Detect which cell encompasses the target text, then output its [X, Y] center coordinate. 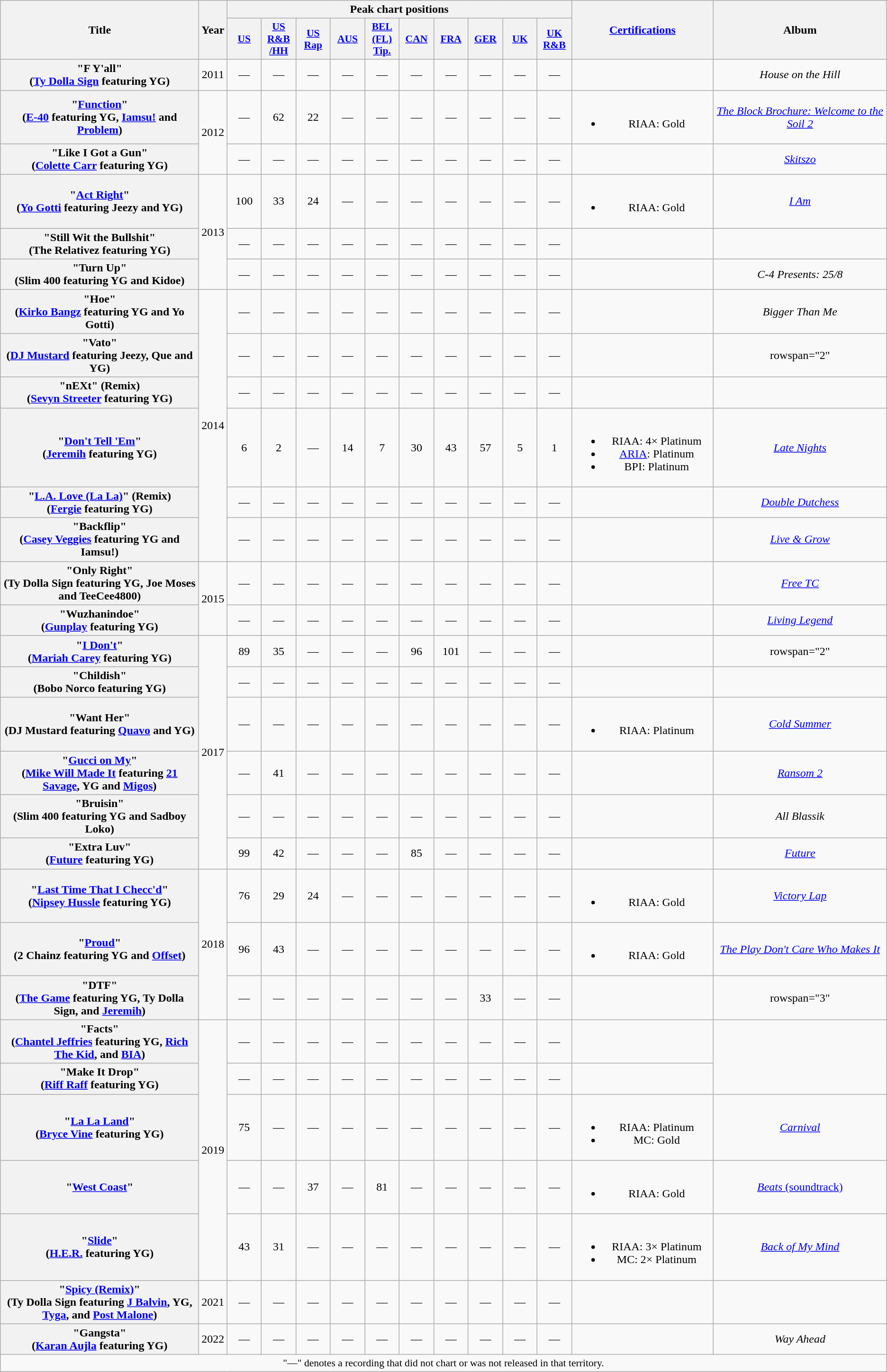
Year [213, 30]
"Hoe"(Kirko Bangz featuring YG and Yo Gotti) [100, 312]
2018 [213, 944]
"Proud"(2 Chainz featuring YG and Offset) [100, 949]
Album [800, 30]
22 [313, 117]
14 [348, 447]
Peak chart positions [399, 9]
"Childish"(Bobo Norco featuring YG) [100, 682]
AUS [348, 39]
Free TC [800, 583]
All Blassik [800, 816]
5 [520, 447]
Beats (soundtrack) [800, 1187]
2021 [213, 1302]
31 [279, 1247]
"—" denotes a recording that did not chart or was not released in that territory. [443, 1363]
"Want Her"(DJ Mustard featuring Quavo and YG) [100, 724]
2015 [213, 599]
UKR&B [554, 39]
"La La Land"(Bryce Vine featuring YG) [100, 1127]
USRap [313, 39]
C-4 Presents: 25/8 [800, 275]
I Am [800, 202]
62 [279, 117]
The Play Don't Care Who Makes It [800, 949]
99 [244, 853]
Ransom 2 [800, 773]
101 [451, 651]
100 [244, 202]
Double Dutchess [800, 502]
Victory Lap [800, 896]
1 [554, 447]
"Act Right"(Yo Gotti featuring Jeezy and YG) [100, 202]
RIAA: 4× PlatinumARIA: PlatinumBPI: Platinum [643, 447]
2011 [213, 75]
"Make It Drop"(Riff Raff featuring YG) [100, 1079]
"Still Wit the Bullshit"(The Relativez featuring YG) [100, 243]
"DTF"(The Game featuring YG, Ty Dolla Sign, and Jeremih) [100, 998]
"Facts"(Chantel Jeffries featuring YG, Rich The Kid, and BIA) [100, 1041]
Carnival [800, 1127]
2017 [213, 752]
2014 [213, 425]
USR&B/HH [279, 39]
"Extra Luv"(Future featuring YG) [100, 853]
Skitszo [800, 159]
US [244, 39]
"Function"(E-40 featuring YG, Iamsu! and Problem) [100, 117]
"Last Time That I Checc'd"(Nipsey Hussle featuring YG) [100, 896]
30 [417, 447]
"Don't Tell 'Em"(Jeremih featuring YG) [100, 447]
"Spicy (Remix)"(Ty Dolla Sign featuring J Balvin, YG, Tyga, and Post Malone) [100, 1302]
rowspan="3" [800, 998]
"L.A. Love (La La)" (Remix)(Fergie featuring YG) [100, 502]
"Gangsta"(Karan Aujla featuring YG) [100, 1339]
37 [313, 1187]
UK [520, 39]
"Wuzhanindoe"(Gunplay featuring YG) [100, 620]
RIAA: 3× PlatinumMC: 2× Platinum [643, 1247]
6 [244, 447]
Late Nights [800, 447]
"I Don't"(Mariah Carey featuring YG) [100, 651]
76 [244, 896]
Way Ahead [800, 1339]
Back of My Mind [800, 1247]
Living Legend [800, 620]
"Only Right"(Ty Dolla Sign featuring YG, Joe Moses and TeeCee4800) [100, 583]
Future [800, 853]
"Bruisin"(Slim 400 featuring YG and Sadboy Loko) [100, 816]
"Backflip"(Casey Veggies featuring YG and Iamsu!) [100, 539]
"Vato"(DJ Mustard featuring Jeezy, Que and YG) [100, 355]
41 [279, 773]
"nEXt" (Remix)(Sevyn Streeter featuring YG) [100, 392]
"Slide"(H.E.R. featuring YG) [100, 1247]
2022 [213, 1339]
Bigger Than Me [800, 312]
2 [279, 447]
29 [279, 896]
CAN [417, 39]
GER [485, 39]
35 [279, 651]
Cold Summer [800, 724]
75 [244, 1127]
85 [417, 853]
7 [382, 447]
House on the Hill [800, 75]
2012 [213, 132]
"Turn Up"(Slim 400 featuring YG and Kidoe) [100, 275]
"West Coast" [100, 1187]
Certifications [643, 30]
81 [382, 1187]
2013 [213, 232]
RIAA: Platinum [643, 724]
RIAA: PlatinumMC: Gold [643, 1127]
89 [244, 651]
57 [485, 447]
The Block Brochure: Welcome to the Soil 2 [800, 117]
Title [100, 30]
"Gucci on My"(Mike Will Made It featuring 21 Savage, YG and Migos) [100, 773]
Live & Grow [800, 539]
"F Y'all"(Ty Dolla Sign featuring YG) [100, 75]
BEL(FL)Tip. [382, 39]
2019 [213, 1150]
"Like I Got a Gun"(Colette Carr featuring YG) [100, 159]
FRA [451, 39]
42 [279, 853]
